For the text-containing cell, return its midpoint in [x, y] coordinate format. 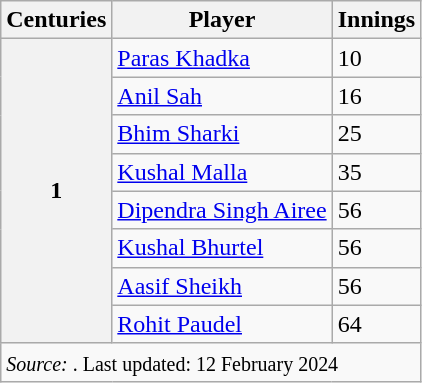
Player [222, 20]
Innings [376, 20]
Bhim Sharki [222, 134]
Paras Khadka [222, 58]
35 [376, 172]
10 [376, 58]
Kushal Bhurtel [222, 248]
Dipendra Singh Airee [222, 210]
16 [376, 96]
25 [376, 134]
1 [56, 191]
Source: . Last updated: 12 February 2024 [211, 362]
Centuries [56, 20]
Kushal Malla [222, 172]
Aasif Sheikh [222, 286]
64 [376, 324]
Anil Sah [222, 96]
Rohit Paudel [222, 324]
